Extract the [x, y] coordinate from the center of the cell holding the provided text.  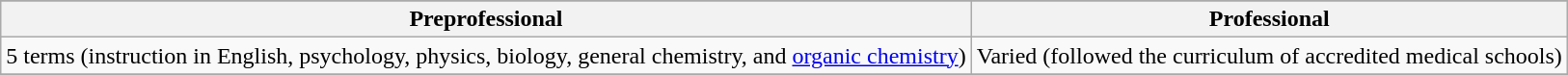
Professional [1269, 19]
Preprofessional [486, 19]
Varied (followed the curriculum of accredited medical schools) [1269, 56]
5 terms (instruction in English, psychology, physics, biology, general chemistry, and organic chemistry) [486, 56]
